Search for the cell housing the specified text and yield its (X, Y) center coordinate. 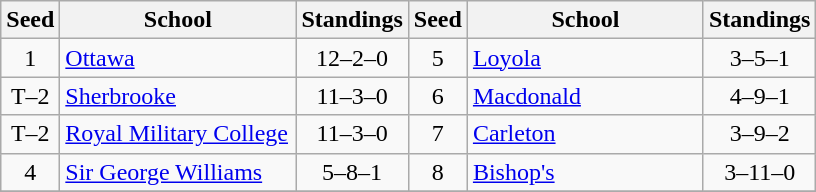
5–8–1 (352, 172)
8 (438, 172)
1 (30, 58)
6 (438, 96)
Carleton (585, 134)
Sir George Williams (178, 172)
Ottawa (178, 58)
3–5–1 (759, 58)
Loyola (585, 58)
Macdonald (585, 96)
7 (438, 134)
3–11–0 (759, 172)
Royal Military College (178, 134)
Bishop's (585, 172)
4–9–1 (759, 96)
3–9–2 (759, 134)
5 (438, 58)
Sherbrooke (178, 96)
12–2–0 (352, 58)
4 (30, 172)
